Return the [X, Y] coordinate for the center point of the cell that contains the specified text.  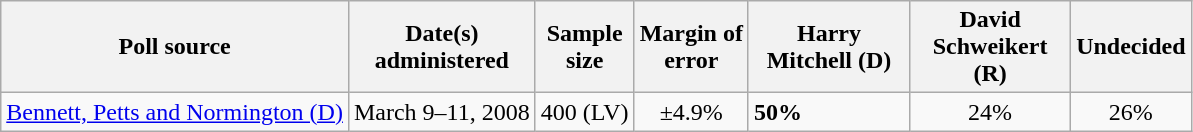
26% [1131, 112]
Undecided [1131, 47]
±4.9% [691, 112]
Margin of error [691, 47]
DavidSchweikert (R) [990, 47]
Bennett, Petts and Normington (D) [175, 112]
Samplesize [584, 47]
HarryMitchell (D) [828, 47]
March 9–11, 2008 [442, 112]
400 (LV) [584, 112]
Date(s)administered [442, 47]
Poll source [175, 47]
24% [990, 112]
50% [828, 112]
